Pinpoint the cell where the given text exists, returning its (X, Y) midpoint coordinate. 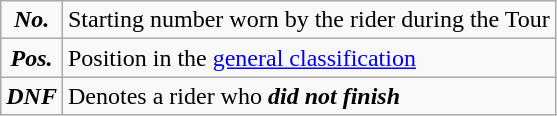
Denotes a rider who did not finish (308, 96)
No. (32, 20)
Position in the general classification (308, 58)
Pos. (32, 58)
DNF (32, 96)
Starting number worn by the rider during the Tour (308, 20)
